Locate the cell with the specified text and output its (X, Y) center coordinate. 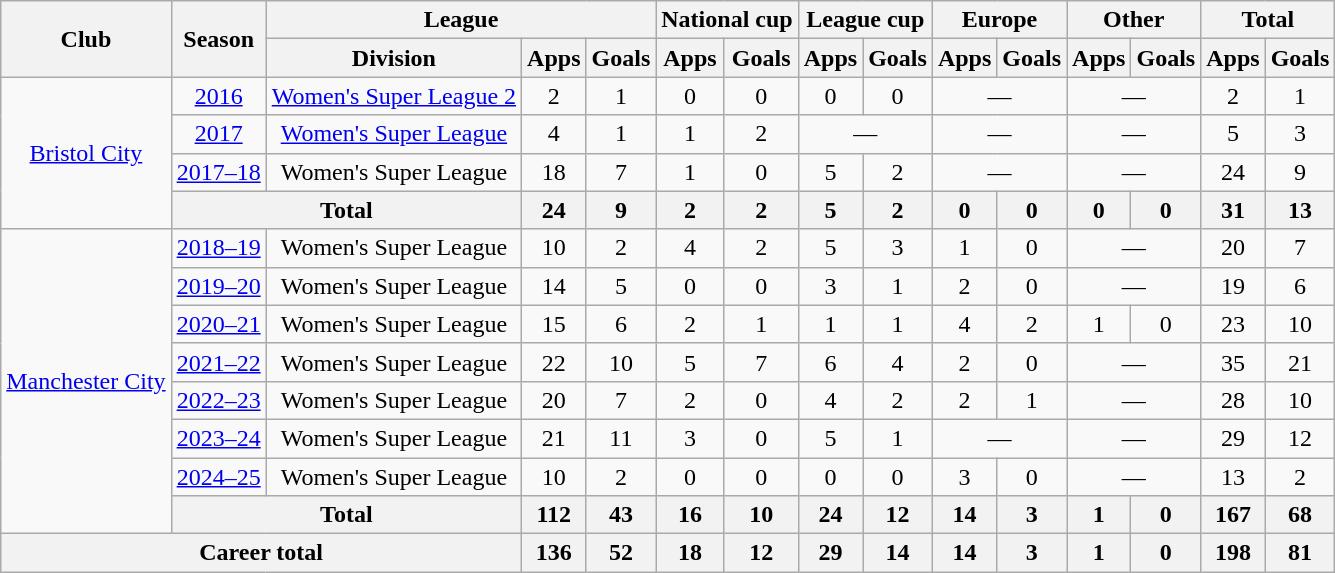
Manchester City (86, 381)
Bristol City (86, 153)
2016 (218, 96)
2018–19 (218, 248)
League (461, 20)
2017 (218, 134)
112 (554, 515)
2021–22 (218, 362)
43 (621, 515)
Career total (262, 553)
167 (1233, 515)
52 (621, 553)
22 (554, 362)
23 (1233, 324)
2024–25 (218, 477)
Division (394, 58)
Other (1134, 20)
2019–20 (218, 286)
2022–23 (218, 400)
16 (690, 515)
19 (1233, 286)
Europe (999, 20)
136 (554, 553)
198 (1233, 553)
2020–21 (218, 324)
68 (1300, 515)
11 (621, 438)
2023–24 (218, 438)
15 (554, 324)
28 (1233, 400)
National cup (727, 20)
Club (86, 39)
League cup (865, 20)
31 (1233, 210)
35 (1233, 362)
Season (218, 39)
Women's Super League 2 (394, 96)
2017–18 (218, 172)
81 (1300, 553)
